Provide the (X, Y) coordinate of the cell's center where the given text is located.  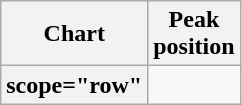
Chart (74, 34)
Peakposition (194, 34)
scope="row" (74, 85)
